For the text-containing cell, return its midpoint in (X, Y) coordinate format. 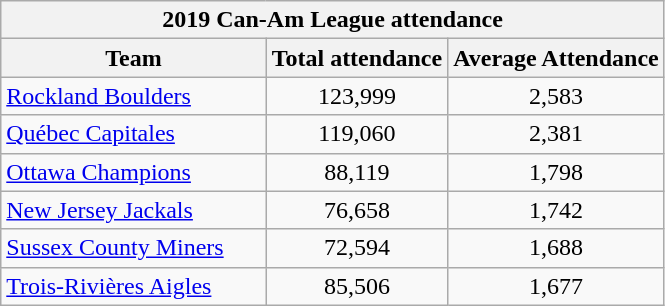
1,742 (556, 210)
Total attendance (357, 58)
85,506 (357, 286)
119,060 (357, 134)
2,583 (556, 96)
1,677 (556, 286)
Trois-Rivières Aigles (134, 286)
2,381 (556, 134)
Rockland Boulders (134, 96)
1,798 (556, 172)
Team (134, 58)
72,594 (357, 248)
New Jersey Jackals (134, 210)
Average Attendance (556, 58)
88,119 (357, 172)
2019 Can-Am League attendance (332, 20)
Sussex County Miners (134, 248)
1,688 (556, 248)
Québec Capitales (134, 134)
Ottawa Champions (134, 172)
76,658 (357, 210)
123,999 (357, 96)
